Search for the cell housing the specified text and yield its (X, Y) center coordinate. 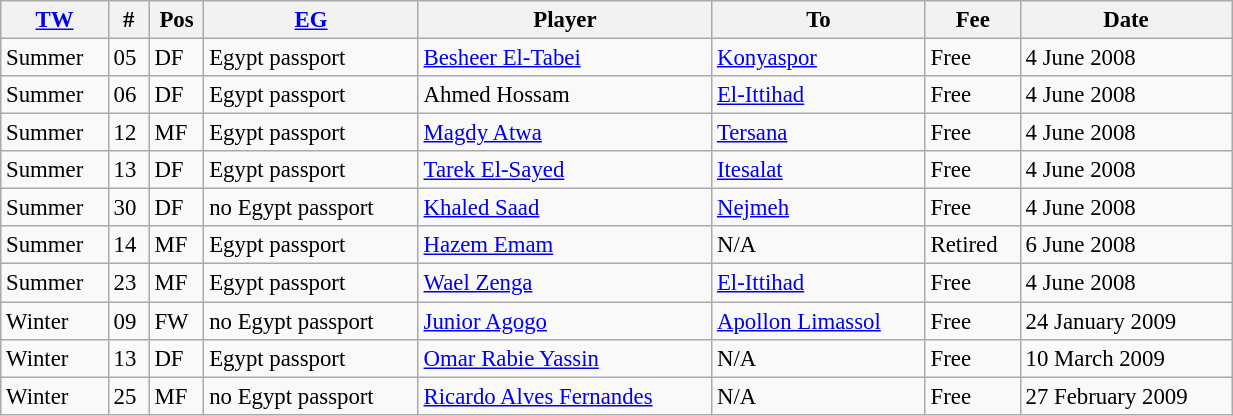
Pos (176, 20)
14 (128, 245)
To (819, 20)
Hazem Emam (564, 245)
Besheer El-Tabei (564, 58)
Magdy Atwa (564, 133)
09 (128, 321)
Date (1126, 20)
10 March 2009 (1126, 358)
Omar Rabie Yassin (564, 358)
Player (564, 20)
Khaled Saad (564, 208)
FW (176, 321)
30 (128, 208)
Tarek El-Sayed (564, 170)
Itesalat (819, 170)
Retired (972, 245)
Tersana (819, 133)
Konyaspor (819, 58)
TW (54, 20)
6 June 2008 (1126, 245)
24 January 2009 (1126, 321)
Junior Agogo (564, 321)
06 (128, 95)
Nejmeh (819, 208)
EG (311, 20)
Ricardo Alves Fernandes (564, 396)
25 (128, 396)
12 (128, 133)
Wael Zenga (564, 283)
Apollon Limassol (819, 321)
Ahmed Hossam (564, 95)
27 February 2009 (1126, 396)
# (128, 20)
23 (128, 283)
05 (128, 58)
Fee (972, 20)
